For the text-containing cell, return its midpoint in [x, y] coordinate format. 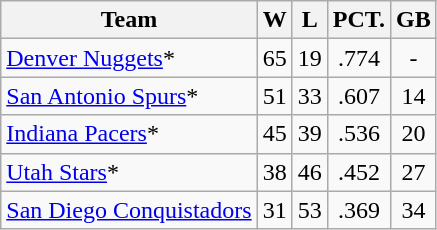
- [414, 58]
39 [310, 134]
19 [310, 58]
.452 [358, 172]
GB [414, 20]
14 [414, 96]
Team [129, 20]
W [274, 20]
.536 [358, 134]
San Antonio Spurs* [129, 96]
38 [274, 172]
Indiana Pacers* [129, 134]
.369 [358, 210]
San Diego Conquistadors [129, 210]
.607 [358, 96]
45 [274, 134]
Denver Nuggets* [129, 58]
.774 [358, 58]
34 [414, 210]
51 [274, 96]
L [310, 20]
27 [414, 172]
20 [414, 134]
Utah Stars* [129, 172]
53 [310, 210]
33 [310, 96]
PCT. [358, 20]
65 [274, 58]
31 [274, 210]
46 [310, 172]
